Provide the [x, y] coordinate of the cell's center where the given text is located.  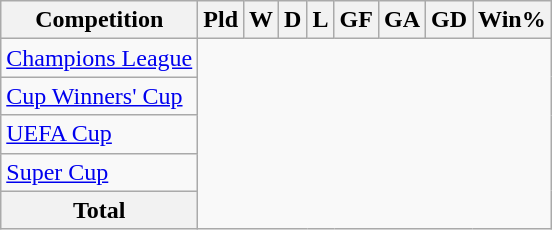
W [262, 20]
GF [356, 20]
UEFA Cup [100, 134]
Super Cup [100, 172]
L [320, 20]
Champions League [100, 58]
Competition [100, 20]
GA [402, 20]
GD [450, 20]
Pld [221, 20]
D [293, 20]
Total [100, 210]
Win% [512, 20]
Cup Winners' Cup [100, 96]
